Find where the given text appears and provide that cell's center as (X, Y) coordinate. 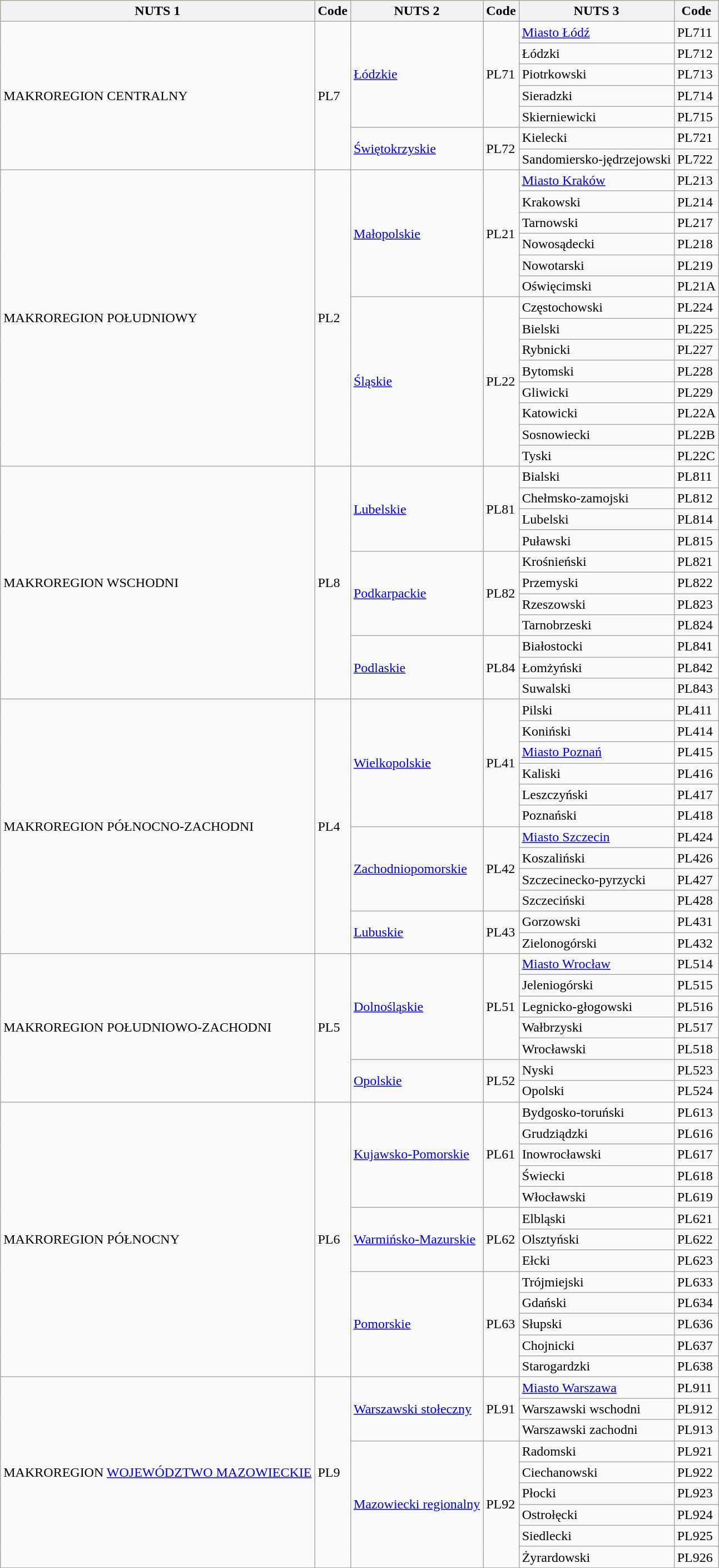
NUTS 3 (596, 11)
Legnicko-głogowski (596, 1007)
Włocławski (596, 1197)
NUTS 2 (416, 11)
MAKROREGION WSCHODNI (158, 583)
Lubelski (596, 519)
PL71 (501, 75)
PL7 (333, 96)
Zielonogórski (596, 943)
Jeleniogórski (596, 985)
Ełcki (596, 1260)
PL622 (696, 1239)
PL6 (333, 1240)
Łomżyński (596, 668)
Żyrardowski (596, 1557)
PL713 (696, 75)
Bielski (596, 329)
PL822 (696, 583)
Zachodniopomorskie (416, 869)
PL2 (333, 318)
Grudziądzki (596, 1133)
Opolski (596, 1091)
Małopolskie (416, 233)
PL711 (696, 32)
Trójmiejski (596, 1281)
PL524 (696, 1091)
PL922 (696, 1472)
PL63 (501, 1324)
PL821 (696, 561)
PL224 (696, 308)
PL715 (696, 117)
Olsztyński (596, 1239)
PL841 (696, 647)
PL42 (501, 869)
PL843 (696, 689)
Wałbrzyski (596, 1028)
PL638 (696, 1367)
MAKROREGION POŁUDNIOWO-ZACHODNI (158, 1028)
PL517 (696, 1028)
PL92 (501, 1504)
Szczeciński (596, 900)
PL227 (696, 350)
Katowicki (596, 413)
Świętokrzyskie (416, 149)
Białostocki (596, 647)
NUTS 1 (158, 11)
Sandomiersko-jędrzejowski (596, 159)
PL424 (696, 837)
MAKROREGION POŁUDNIOWY (158, 318)
Warszawski zachodni (596, 1430)
Dolnośląskie (416, 1007)
PL811 (696, 477)
Bialski (596, 477)
Lubelskie (416, 509)
Miasto Łódź (596, 32)
PL72 (501, 149)
Śląskie (416, 382)
Gdański (596, 1303)
PL514 (696, 964)
PL228 (696, 371)
Sosnowiecki (596, 435)
MAKROREGION WOJEWÓDZTWO MAZOWIECKIE (158, 1472)
PL219 (696, 265)
PL22B (696, 435)
PL81 (501, 509)
Bydgosko-toruński (596, 1112)
PL921 (696, 1451)
Bytomski (596, 371)
PL22C (696, 456)
Nowosądecki (596, 244)
PL912 (696, 1409)
Krakowski (596, 201)
Oświęcimski (596, 287)
PL414 (696, 731)
Wrocławski (596, 1049)
Koniński (596, 731)
Podlaskie (416, 668)
Podkarpackie (416, 593)
Piotrkowski (596, 75)
PL616 (696, 1133)
Ostrołęcki (596, 1515)
PL814 (696, 519)
PL84 (501, 668)
PL637 (696, 1345)
Warszawski stołeczny (416, 1409)
PL21 (501, 233)
PL428 (696, 900)
Częstochowski (596, 308)
PL9 (333, 1472)
PL61 (501, 1155)
Łódzki (596, 53)
PL22A (696, 413)
PL43 (501, 932)
Przemyski (596, 583)
Koszaliński (596, 858)
Gliwicki (596, 392)
PL523 (696, 1070)
PL714 (696, 96)
PL823 (696, 604)
PL516 (696, 1007)
PL621 (696, 1218)
Tyski (596, 456)
Skierniewicki (596, 117)
PL418 (696, 816)
PL923 (696, 1493)
Pilski (596, 710)
PL721 (696, 138)
PL815 (696, 540)
Ciechanowski (596, 1472)
Radomski (596, 1451)
Wielkopolskie (416, 763)
PL91 (501, 1409)
PL911 (696, 1388)
Puławski (596, 540)
PL431 (696, 921)
PL8 (333, 583)
Rzeszowski (596, 604)
PL214 (696, 201)
PL913 (696, 1430)
PL62 (501, 1239)
Płocki (596, 1493)
Słupski (596, 1324)
Miasto Kraków (596, 180)
Miasto Wrocław (596, 964)
Warmińsko-Mazurskie (416, 1239)
Tarnobrzeski (596, 625)
PL515 (696, 985)
PL427 (696, 879)
MAKROREGION CENTRALNY (158, 96)
PL925 (696, 1536)
PL21A (696, 287)
Inowrocławski (596, 1155)
PL217 (696, 223)
Starogardzki (596, 1367)
PL82 (501, 593)
Tarnowski (596, 223)
Poznański (596, 816)
Krośnieński (596, 561)
PL613 (696, 1112)
PL518 (696, 1049)
PL618 (696, 1176)
Kielecki (596, 138)
PL812 (696, 498)
Siedlecki (596, 1536)
PL416 (696, 773)
PL415 (696, 752)
PL926 (696, 1557)
Miasto Poznań (596, 752)
Miasto Szczecin (596, 837)
PL426 (696, 858)
Chojnicki (596, 1345)
Gorzowski (596, 921)
Miasto Warszawa (596, 1388)
MAKROREGION PÓŁNOCNO-ZACHODNI (158, 827)
Sieradzki (596, 96)
PL722 (696, 159)
Elbląski (596, 1218)
Nyski (596, 1070)
Leszczyński (596, 795)
Pomorskie (416, 1324)
PL41 (501, 763)
PL619 (696, 1197)
PL225 (696, 329)
Świecki (596, 1176)
PL634 (696, 1303)
PL617 (696, 1155)
PL213 (696, 180)
PL432 (696, 943)
PL22 (501, 382)
Lubuskie (416, 932)
PL218 (696, 244)
Warszawski wschodni (596, 1409)
Chełmsko-zamojski (596, 498)
PL824 (696, 625)
PL842 (696, 668)
Kujawsko-Pomorskie (416, 1155)
PL417 (696, 795)
Mazowiecki regionalny (416, 1504)
PL51 (501, 1007)
MAKROREGION PÓŁNOCNY (158, 1240)
PL411 (696, 710)
PL4 (333, 827)
Nowotarski (596, 265)
PL229 (696, 392)
PL5 (333, 1028)
PL633 (696, 1281)
Opolskie (416, 1081)
PL636 (696, 1324)
PL924 (696, 1515)
Szczecinecko-pyrzycki (596, 879)
Łódzkie (416, 75)
PL52 (501, 1081)
Kaliski (596, 773)
PL623 (696, 1260)
PL712 (696, 53)
Suwalski (596, 689)
Rybnicki (596, 350)
